Output the [X, Y] coordinate of the center of the cell containing the given text.  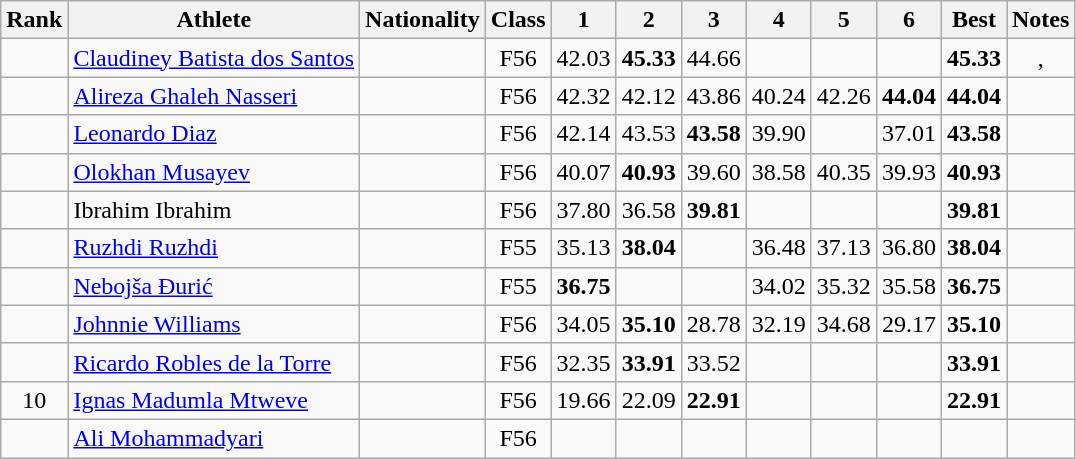
28.78 [714, 324]
2 [648, 20]
Notes [1040, 20]
3 [714, 20]
39.60 [714, 172]
Johnnie Williams [214, 324]
37.13 [844, 248]
Leonardo Diaz [214, 134]
42.32 [584, 96]
35.32 [844, 286]
39.93 [908, 172]
40.07 [584, 172]
4 [778, 20]
, [1040, 58]
35.13 [584, 248]
37.01 [908, 134]
1 [584, 20]
Nebojša Đurić [214, 286]
Class [518, 20]
Alireza Ghaleh Nasseri [214, 96]
34.68 [844, 324]
36.80 [908, 248]
33.52 [714, 362]
Nationality [423, 20]
19.66 [584, 400]
Claudiney Batista dos Santos [214, 58]
10 [34, 400]
44.66 [714, 58]
42.03 [584, 58]
42.14 [584, 134]
Athlete [214, 20]
Ibrahim Ibrahim [214, 210]
Olokhan Musayev [214, 172]
36.48 [778, 248]
43.86 [714, 96]
35.58 [908, 286]
Ignas Madumla Mtweve [214, 400]
40.35 [844, 172]
Ali Mohammadyari [214, 438]
42.26 [844, 96]
29.17 [908, 324]
34.05 [584, 324]
36.58 [648, 210]
6 [908, 20]
Rank [34, 20]
5 [844, 20]
43.53 [648, 134]
40.24 [778, 96]
Best [974, 20]
37.80 [584, 210]
34.02 [778, 286]
32.35 [584, 362]
32.19 [778, 324]
42.12 [648, 96]
38.58 [778, 172]
Ricardo Robles de la Torre [214, 362]
22.09 [648, 400]
39.90 [778, 134]
Ruzhdi Ruzhdi [214, 248]
